Search for the cell housing the specified text and yield its (x, y) center coordinate. 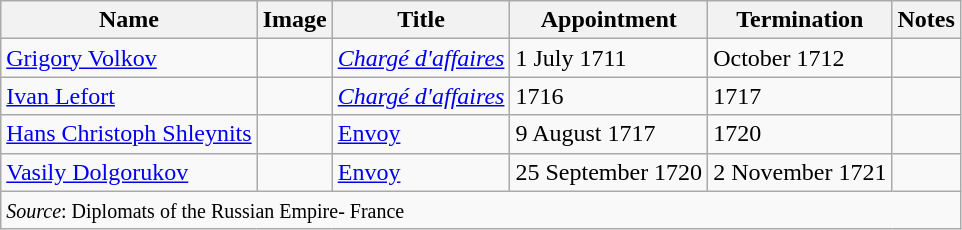
2 November 1721 (800, 172)
1720 (800, 134)
Image (294, 20)
Title (421, 20)
25 September 1720 (609, 172)
Termination (800, 20)
Ivan Lefort (129, 96)
1717 (800, 96)
Vasily Dolgorukov (129, 172)
Source: Diplomats of the Russian Empire- France (481, 210)
9 August 1717 (609, 134)
1716 (609, 96)
Appointment (609, 20)
October 1712 (800, 58)
Name (129, 20)
Notes (926, 20)
Grigory Volkov (129, 58)
1 July 1711 (609, 58)
Hans Christoph Shleynits (129, 134)
